Return (X, Y) of the center of cell containing provided text 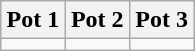
Pot 1 (33, 20)
Pot 3 (161, 20)
Pot 2 (97, 20)
